Pinpoint the cell where the given text exists, returning its (X, Y) midpoint coordinate. 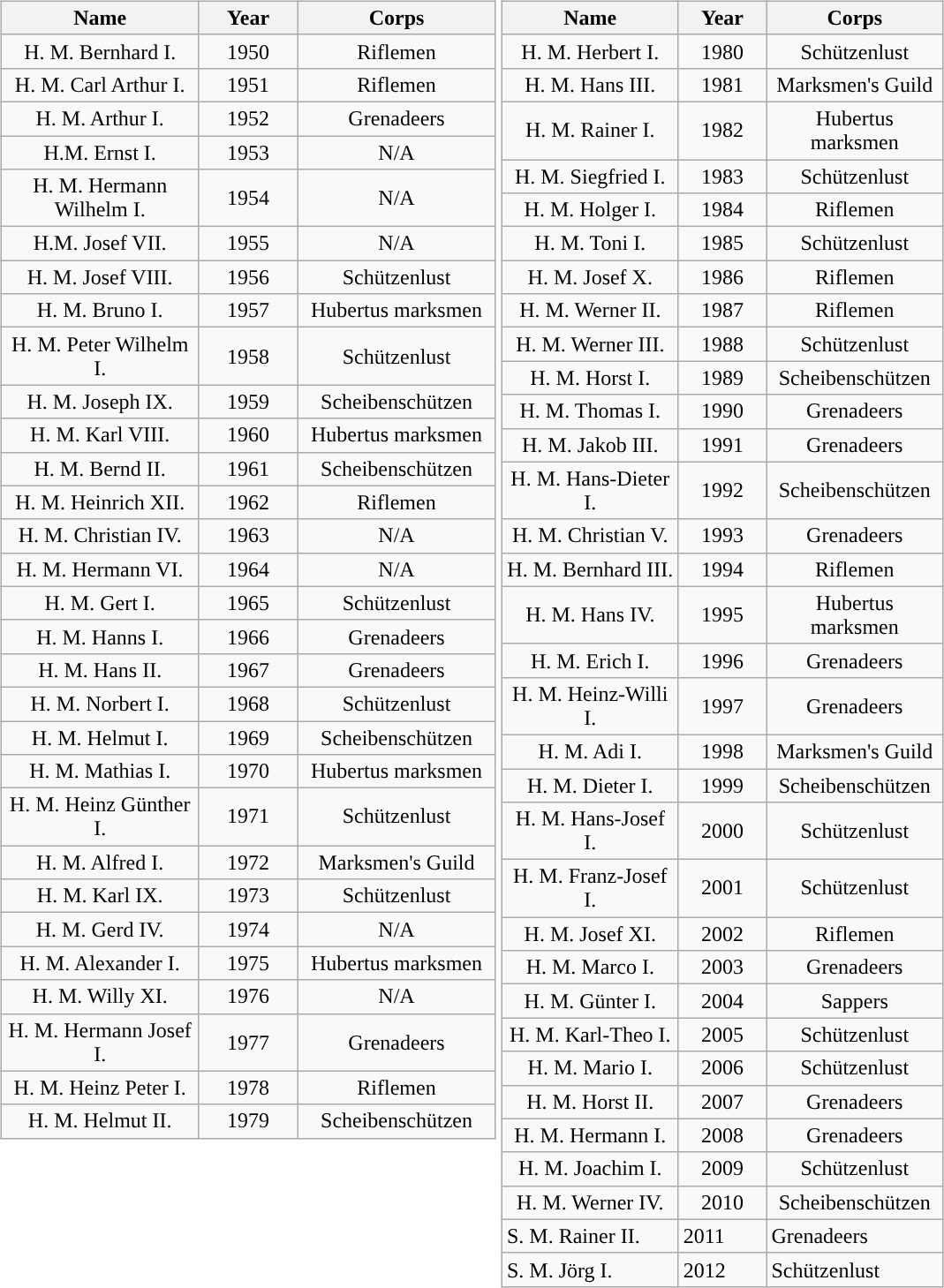
H. M. Herbert I. (590, 51)
H. M. Gerd IV. (100, 930)
1991 (722, 445)
H. M. Peter Wilhelm I. (100, 357)
2004 (722, 1001)
1973 (248, 896)
H. M. Toni I. (590, 244)
1950 (248, 51)
2011 (722, 1236)
1962 (248, 502)
H. M. Siegfried I. (590, 176)
1983 (722, 176)
2005 (722, 1035)
1974 (248, 930)
1984 (722, 210)
H. M. Heinrich XII. (100, 502)
H. M. Hermann VI. (100, 569)
1975 (248, 963)
1992 (722, 491)
H. M. Arthur I. (100, 118)
H. M. Karl-Theo I. (590, 1035)
H. M. Adi I. (590, 751)
H. M. Erich I. (590, 660)
1996 (722, 660)
H. M. Hans IV. (590, 614)
2008 (722, 1135)
H. M. Hans II. (100, 670)
H. M. Heinz Peter I. (100, 1088)
1989 (722, 378)
1964 (248, 569)
1965 (248, 603)
H. M. Thomas I. (590, 411)
H. M. Christian IV. (100, 536)
1972 (248, 862)
1958 (248, 357)
1999 (722, 785)
1959 (248, 402)
1987 (722, 311)
1988 (722, 344)
1977 (248, 1042)
H. M. Hanns I. (100, 636)
S. M. Jörg I. (590, 1269)
H. M. Joachim I. (590, 1169)
H. M. Günter I. (590, 1001)
H. M. Bernhard I. (100, 51)
H. M. Helmut I. (100, 737)
1994 (722, 569)
H. M. Mario I. (590, 1068)
H. M. Hermann I. (590, 1135)
H. M. Hermann Wilhelm I. (100, 198)
1966 (248, 636)
H. M. Bernd II. (100, 469)
1951 (248, 85)
2012 (722, 1269)
1956 (248, 277)
1986 (722, 277)
H. M. Josef X. (590, 277)
H. M. Karl VIII. (100, 435)
H. M. Franz-Josef I. (590, 888)
H.M. Josef VII. (100, 244)
H. M. Bernhard III. (590, 569)
1976 (248, 997)
H.M. Ernst I. (100, 153)
2000 (722, 832)
1968 (248, 704)
H. M. Werner III. (590, 344)
H. M. Alexander I. (100, 963)
1961 (248, 469)
H. M. Mathias I. (100, 772)
1998 (722, 751)
1970 (248, 772)
H. M. Marco I. (590, 968)
H. M. Hermann Josef I. (100, 1042)
H. M. Willy XI. (100, 997)
S. M. Rainer II. (590, 1236)
H. M. Hans-Josef I. (590, 832)
1997 (722, 706)
2003 (722, 968)
1990 (722, 411)
1995 (722, 614)
H. M. Dieter I. (590, 785)
H. M. Alfred I. (100, 862)
1955 (248, 244)
1957 (248, 311)
H. M. Heinz Günther I. (100, 817)
H. M. Josef XI. (590, 934)
1981 (722, 85)
H. M. Norbert I. (100, 704)
2009 (722, 1169)
1985 (722, 244)
H. M. Carl Arthur I. (100, 85)
1971 (248, 817)
H. M. Horst II. (590, 1102)
2006 (722, 1068)
1967 (248, 670)
1980 (722, 51)
H. M. Christian V. (590, 536)
2002 (722, 934)
H. M. Helmut II. (100, 1121)
H. M. Werner IV. (590, 1202)
H. M. Josef VIII. (100, 277)
H. M. Heinz-Willi I. (590, 706)
1979 (248, 1121)
Sappers (855, 1001)
1960 (248, 435)
H. M. Bruno I. (100, 311)
H. M. Holger I. (590, 210)
H. M. Hans III. (590, 85)
H. M. Hans-Dieter I. (590, 491)
1953 (248, 153)
H. M. Joseph IX. (100, 402)
1952 (248, 118)
1993 (722, 536)
H. M. Jakob III. (590, 445)
1954 (248, 198)
H. M. Horst I. (590, 378)
2007 (722, 1102)
2010 (722, 1202)
1978 (248, 1088)
H. M. Gert I. (100, 603)
2001 (722, 888)
H. M. Werner II. (590, 311)
H. M. Karl IX. (100, 896)
1963 (248, 536)
1969 (248, 737)
1982 (722, 131)
H. M. Rainer I. (590, 131)
